Extract the (x, y) coordinate from the center of the cell holding the provided text.  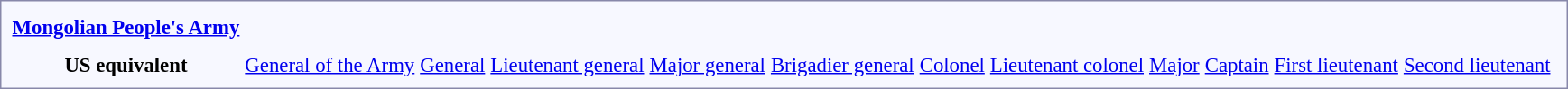
Second lieutenant (1477, 65)
First lieutenant (1336, 65)
Major general (708, 65)
Mongolian People's Army (126, 27)
US equivalent (126, 65)
Lieutenant general (567, 65)
Brigadier general (842, 65)
General (453, 65)
Captain (1237, 65)
Lieutenant colonel (1067, 65)
Colonel (951, 65)
Major (1175, 65)
General of the Army (330, 65)
